Determine the (x, y) coordinate at the center of the cell enclosing the given text.  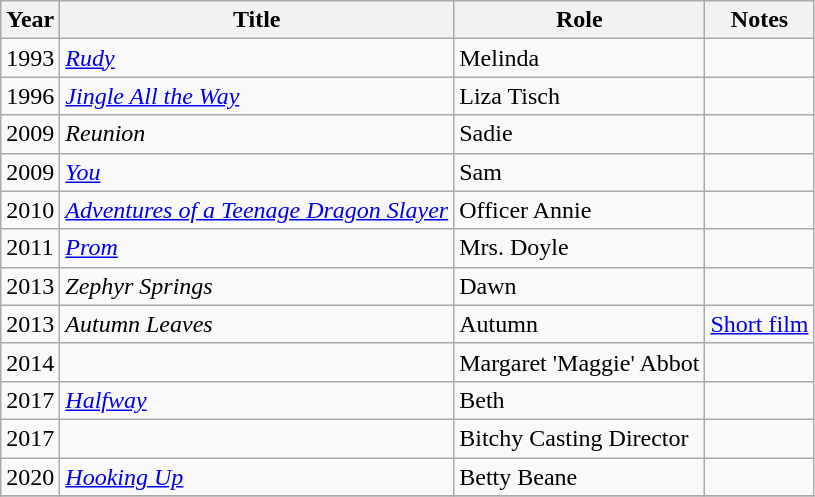
Role (580, 20)
2010 (30, 210)
Dawn (580, 286)
Zephyr Springs (257, 286)
Prom (257, 248)
Beth (580, 400)
2014 (30, 362)
Jingle All the Way (257, 96)
2011 (30, 248)
Autumn (580, 324)
1996 (30, 96)
Autumn Leaves (257, 324)
Year (30, 20)
Adventures of a Teenage Dragon Slayer (257, 210)
Margaret 'Maggie' Abbot (580, 362)
Betty Beane (580, 477)
Officer Annie (580, 210)
Bitchy Casting Director (580, 438)
Liza Tisch (580, 96)
Reunion (257, 134)
Halfway (257, 400)
Melinda (580, 58)
Notes (760, 20)
Rudy (257, 58)
2020 (30, 477)
Mrs. Doyle (580, 248)
Short film (760, 324)
1993 (30, 58)
Title (257, 20)
Sam (580, 172)
Sadie (580, 134)
Hooking Up (257, 477)
You (257, 172)
